Provide the (x, y) coordinate of the cell's center where the given text is located.  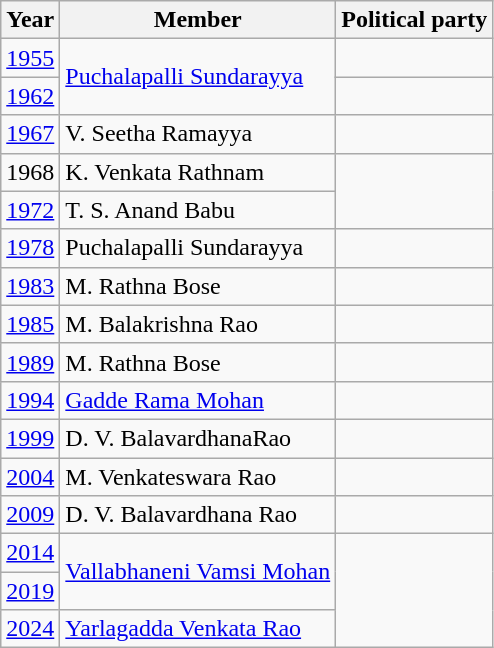
1978 (30, 248)
1989 (30, 362)
M. Venkateswara Rao (198, 477)
1955 (30, 58)
Year (30, 20)
Gadde Rama Mohan (198, 400)
V. Seetha Ramayya (198, 134)
1983 (30, 286)
2024 (30, 629)
Vallabhaneni Vamsi Mohan (198, 572)
1972 (30, 210)
1962 (30, 96)
Yarlagadda Venkata Rao (198, 629)
K. Venkata Rathnam (198, 172)
2019 (30, 591)
T. S. Anand Babu (198, 210)
D. V. Balavardhana Rao (198, 515)
2009 (30, 515)
2014 (30, 553)
M. Balakrishna Rao (198, 324)
1994 (30, 400)
D. V. BalavardhanaRao (198, 438)
1967 (30, 134)
1968 (30, 172)
Political party (414, 20)
1985 (30, 324)
Member (198, 20)
2004 (30, 477)
1999 (30, 438)
